Scan for the cell matching the given text and deliver its (X, Y) coordinate at center. 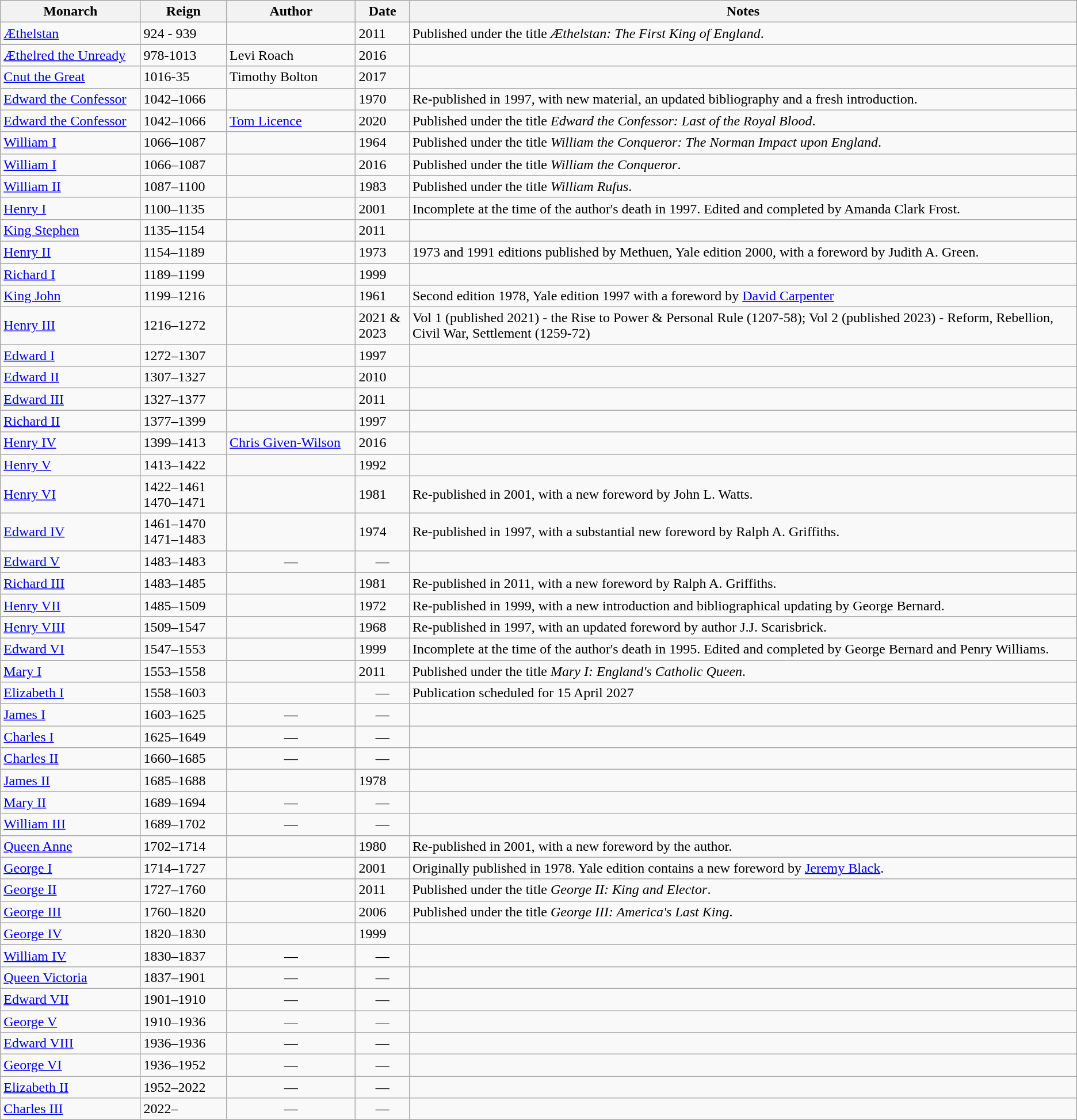
1936–1952 (184, 1065)
Re-published in 1997, with new material, an updated bibliography and a fresh introduction. (743, 99)
1327–1377 (184, 399)
Published under the title George II: King and Elector. (743, 890)
James I (70, 715)
1553–1558 (184, 671)
Edward IV (70, 532)
1087–1100 (184, 186)
1973 (383, 252)
1483–1485 (184, 583)
Re-published in 2001, with a new foreword by John L. Watts. (743, 495)
George VI (70, 1065)
2020 (383, 121)
Published under the title Æthelstan: The First King of England. (743, 33)
Edward I (70, 356)
1100–1135 (184, 208)
Second edition 1978, Yale edition 1997 with a foreword by David Carpenter (743, 296)
Henry VI (70, 495)
1483–1483 (184, 561)
1980 (383, 846)
1970 (383, 99)
Re-published in 1997, with an updated foreword by author J.J. Scarisbrick. (743, 627)
Edward V (70, 561)
Re-published in 1997, with a substantial new foreword by Ralph A. Griffiths. (743, 532)
Edward VI (70, 649)
Monarch (70, 12)
1974 (383, 532)
Notes (743, 12)
1689–1702 (184, 824)
Published under the title William the Conqueror: The Norman Impact upon England. (743, 143)
1972 (383, 605)
Timothy Bolton (291, 77)
1964 (383, 143)
Published under the title William the Conqueror. (743, 165)
Richard I (70, 274)
Mary I (70, 671)
2006 (383, 912)
George IV (70, 934)
Incomplete at the time of the author's death in 1995. Edited and completed by George Bernard and Penry Williams. (743, 649)
Incomplete at the time of the author's death in 1997. Edited and completed by Amanda Clark Frost. (743, 208)
1830–1837 (184, 955)
1983 (383, 186)
1978 (383, 781)
Vol 1 (published 2021) - the Rise to Power & Personal Rule (1207-58); Vol 2 (published 2023) - Reform, Rebellion, Civil War, Settlement (1259-72) (743, 326)
Published under the title William Rufus. (743, 186)
Author (291, 12)
1901–1910 (184, 999)
1422–14611470–1471 (184, 495)
2010 (383, 377)
1461–14701471–1483 (184, 532)
Henry IV (70, 443)
1910–1936 (184, 1021)
1760–1820 (184, 912)
Charles III (70, 1109)
Richard III (70, 583)
1377–1399 (184, 421)
Date (383, 12)
Henry VII (70, 605)
1307–1327 (184, 377)
George III (70, 912)
Queen Anne (70, 846)
Richard II (70, 421)
1820–1830 (184, 934)
1399–1413 (184, 443)
2021 & 2023 (383, 326)
Re-published in 2001, with a new foreword by the author. (743, 846)
Chris Given-Wilson (291, 443)
978-1013 (184, 55)
Publication scheduled for 15 April 2027 (743, 693)
William III (70, 824)
Levi Roach (291, 55)
1714–1727 (184, 868)
Published under the title George III: America's Last King. (743, 912)
Edward II (70, 377)
1216–1272 (184, 326)
1603–1625 (184, 715)
1509–1547 (184, 627)
1547–1553 (184, 649)
Cnut the Great (70, 77)
Published under the title Mary I: England's Catholic Queen. (743, 671)
1660–1685 (184, 759)
1135–1154 (184, 230)
George I (70, 868)
King Stephen (70, 230)
924 - 939 (184, 33)
Elizabeth II (70, 1087)
1199–1216 (184, 296)
Henry II (70, 252)
1558–1603 (184, 693)
Edward III (70, 399)
Tom Licence (291, 121)
1961 (383, 296)
Henry III (70, 326)
Charles II (70, 759)
Charles I (70, 737)
Originally published in 1978. Yale edition contains a new foreword by Jeremy Black. (743, 868)
1968 (383, 627)
Henry VIII (70, 627)
Henry I (70, 208)
Mary II (70, 802)
William IV (70, 955)
1685–1688 (184, 781)
Henry V (70, 465)
King John (70, 296)
1689–1694 (184, 802)
Reign (184, 12)
Elizabeth I (70, 693)
2017 (383, 77)
Re-published in 2011, with a new foreword by Ralph A. Griffiths. (743, 583)
1992 (383, 465)
1189–1199 (184, 274)
1936–1936 (184, 1043)
1413–1422 (184, 465)
1837–1901 (184, 977)
1727–1760 (184, 890)
Æthelstan (70, 33)
William II (70, 186)
Æthelred the Unready (70, 55)
Re-published in 1999, with a new introduction and bibliographical updating by George Bernard. (743, 605)
1625–1649 (184, 737)
Edward VII (70, 999)
George II (70, 890)
1702–1714 (184, 846)
James II (70, 781)
1016-35 (184, 77)
Queen Victoria (70, 977)
1154–1189 (184, 252)
Published under the title Edward the Confessor: Last of the Royal Blood. (743, 121)
1485–1509 (184, 605)
1952–2022 (184, 1087)
2022– (184, 1109)
1272–1307 (184, 356)
George V (70, 1021)
Edward VIII (70, 1043)
1973 and 1991 editions published by Methuen, Yale edition 2000, with a foreword by Judith A. Green. (743, 252)
